For the text-containing cell, return its midpoint in (X, Y) coordinate format. 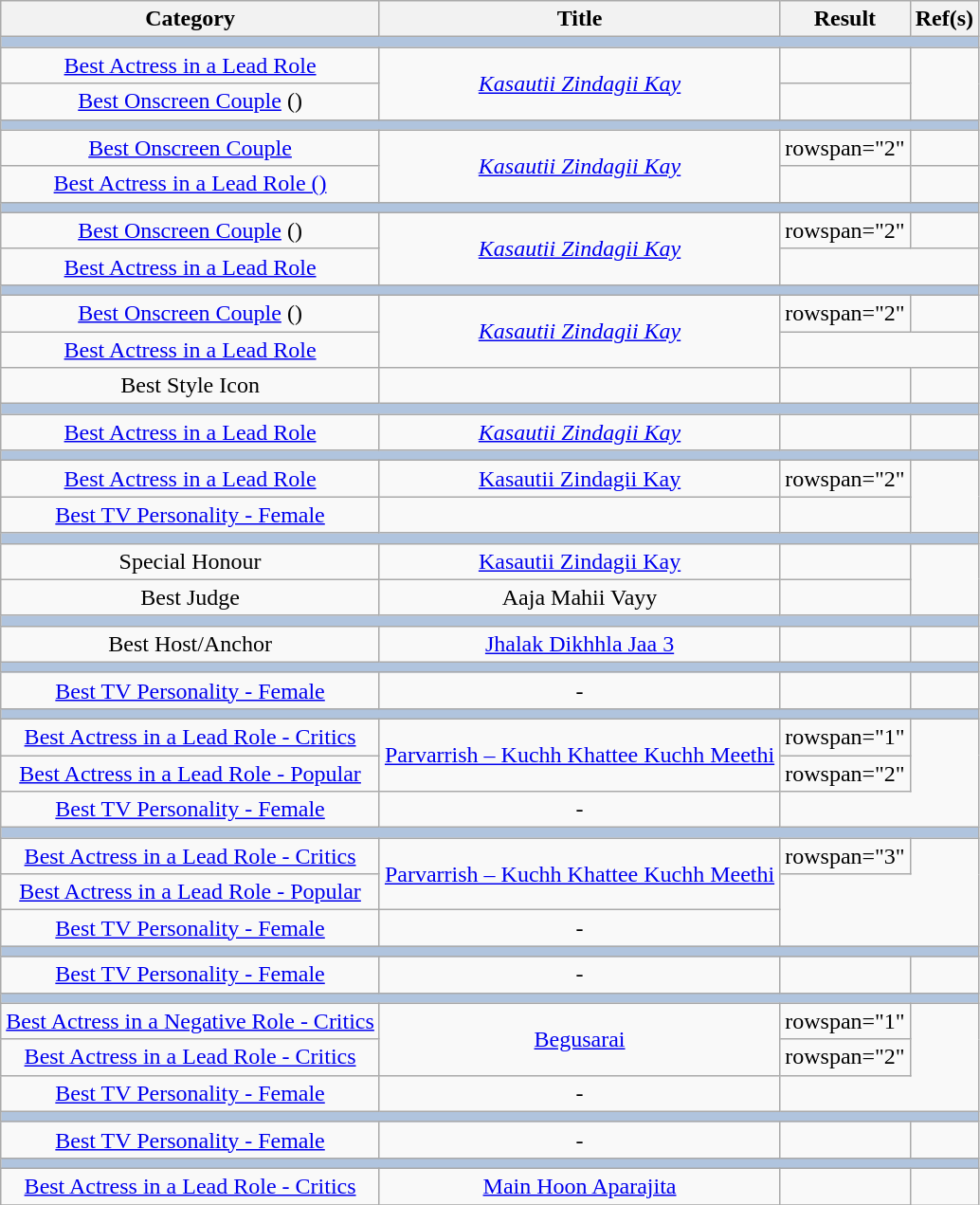
Aaja Mahii Vayy (579, 597)
Best Onscreen Couple (191, 148)
Jhalak Dikhhla Jaa 3 (579, 644)
Result (845, 19)
Best Judge (191, 597)
Category (191, 19)
rowspan="3" (845, 856)
Main Hoon Aparajita (579, 1186)
Title (579, 19)
Ref(s) (944, 19)
Best Actress in a Negative Role - Critics (191, 1021)
Special Honour (191, 561)
Begusarai (579, 1039)
Best Host/Anchor (191, 644)
Best Style Icon (191, 386)
Best Actress in a Lead Role () (191, 184)
